Determine the [X, Y] coordinate at the center of the cell enclosing the given text.  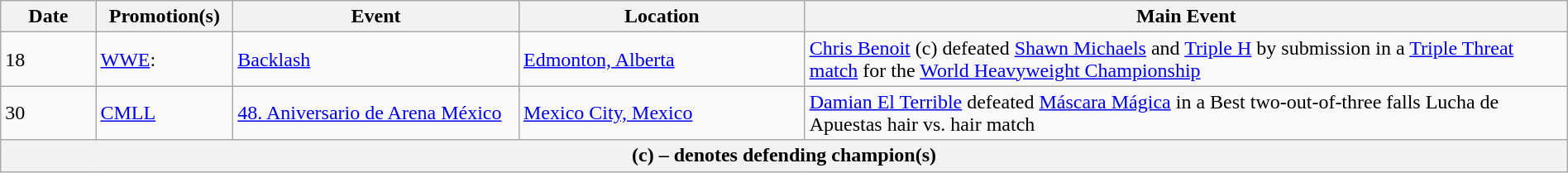
Location [662, 17]
Edmonton, Alberta [662, 60]
CMLL [165, 113]
Main Event [1186, 17]
Mexico City, Mexico [662, 113]
Promotion(s) [165, 17]
(c) – denotes defending champion(s) [784, 156]
48. Aniversario de Arena México [376, 113]
Event [376, 17]
18 [48, 60]
Backlash [376, 60]
30 [48, 113]
Damian El Terrible defeated Máscara Mágica in a Best two-out-of-three falls Lucha de Apuestas hair vs. hair match [1186, 113]
Chris Benoit (c) defeated Shawn Michaels and Triple H by submission in a Triple Threat match for the World Heavyweight Championship [1186, 60]
Date [48, 17]
WWE: [165, 60]
